Return [X, Y] of the center of cell containing provided text 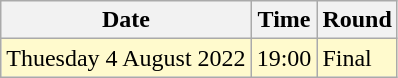
Round [357, 20]
Date [126, 20]
Final [357, 58]
Time [284, 20]
Thuesday 4 August 2022 [126, 58]
19:00 [284, 58]
